From the cell containing the given text, extract its center point as (X, Y) coordinate. 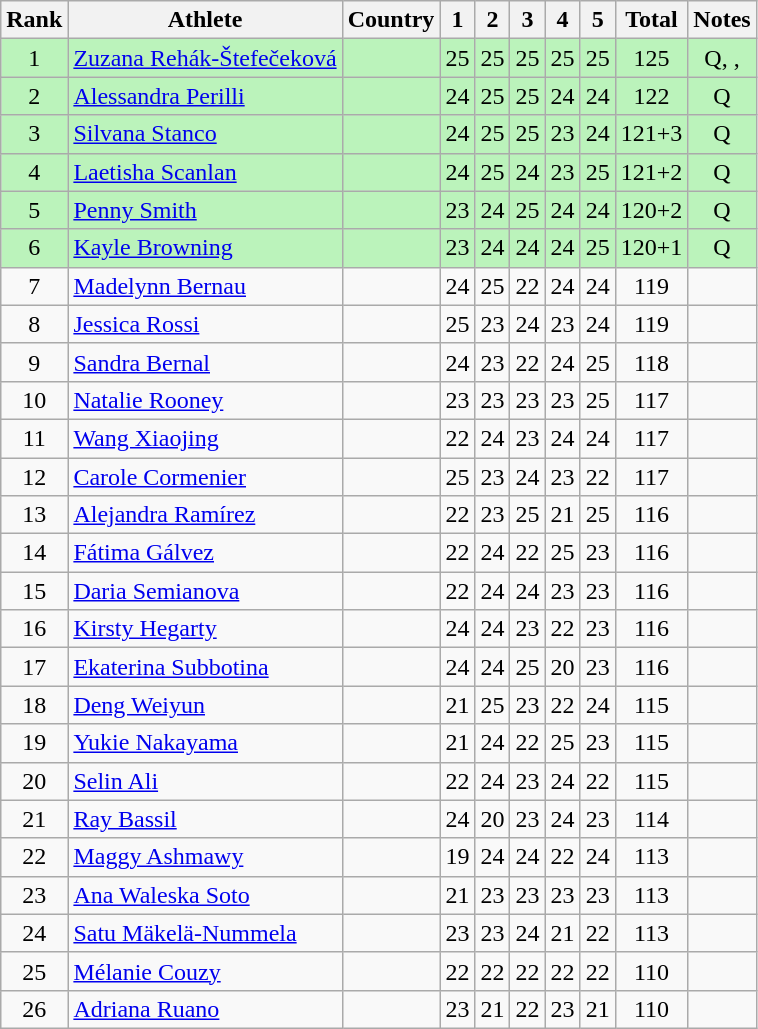
Natalie Rooney (205, 400)
Sandra Bernal (205, 362)
Wang Xiaojing (205, 438)
Adriana Ruano (205, 1009)
15 (34, 591)
Kayle Browning (205, 248)
14 (34, 553)
Deng Weiyun (205, 705)
Daria Semianova (205, 591)
118 (652, 362)
Silvana Stanco (205, 134)
Madelynn Bernau (205, 286)
Rank (34, 20)
114 (652, 819)
11 (34, 438)
26 (34, 1009)
Selin Ali (205, 781)
Ekaterina Subbotina (205, 667)
Satu Mäkelä-Nummela (205, 933)
Total (652, 20)
Notes (722, 20)
121+2 (652, 172)
Penny Smith (205, 210)
Kirsty Hegarty (205, 629)
Laetisha Scanlan (205, 172)
Zuzana Rehák-Štefečeková (205, 58)
10 (34, 400)
18 (34, 705)
Fátima Gálvez (205, 553)
17 (34, 667)
6 (34, 248)
Maggy Ashmawy (205, 857)
12 (34, 477)
122 (652, 96)
7 (34, 286)
Athlete (205, 20)
13 (34, 515)
Carole Cormenier (205, 477)
Yukie Nakayama (205, 743)
16 (34, 629)
Country (391, 20)
Jessica Rossi (205, 324)
Alessandra Perilli (205, 96)
121+3 (652, 134)
Q, , (722, 58)
Ana Waleska Soto (205, 895)
8 (34, 324)
120+2 (652, 210)
Alejandra Ramírez (205, 515)
Mélanie Couzy (205, 971)
120+1 (652, 248)
125 (652, 58)
9 (34, 362)
Ray Bassil (205, 819)
